Locate the cell with the specified text and output its [X, Y] center coordinate. 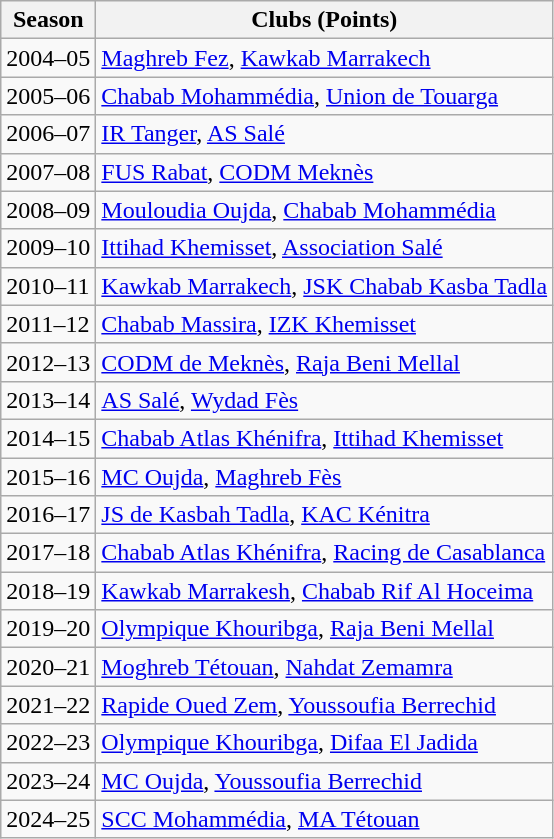
2022–23 [48, 743]
2008–09 [48, 210]
Chabab Mohammédia, Union de Touarga [324, 96]
CODM de Meknès, Raja Beni Mellal [324, 362]
2019–20 [48, 629]
2013–14 [48, 400]
Chabab Massira, IZK Khemisset [324, 324]
Olympique Khouribga, Raja Beni Mellal [324, 629]
Season [48, 20]
Kawkab Marrakesh, Chabab Rif Al Hoceima [324, 591]
SCC Mohammédia, MA Tétouan [324, 819]
2020–21 [48, 667]
2006–07 [48, 134]
Ittihad Khemisset, Association Salé [324, 248]
Clubs (Points) [324, 20]
Chabab Atlas Khénifra, Ittihad Khemisset [324, 438]
Olympique Khouribga, Difaa El Jadida [324, 743]
2021–22 [48, 705]
JS de Kasbah Tadla, KAC Kénitra [324, 515]
FUS Rabat, CODM Meknès [324, 172]
2016–17 [48, 515]
Rapide Oued Zem, Youssoufia Berrechid [324, 705]
Mouloudia Oujda, Chabab Mohammédia [324, 210]
2023–24 [48, 781]
2011–12 [48, 324]
2017–18 [48, 553]
2014–15 [48, 438]
IR Tanger, AS Salé [324, 134]
2005–06 [48, 96]
MC Oujda, Maghreb Fès [324, 477]
2004–05 [48, 58]
2009–10 [48, 248]
MC Oujda, Youssoufia Berrechid [324, 781]
Chabab Atlas Khénifra, Racing de Casablanca [324, 553]
2015–16 [48, 477]
2018–19 [48, 591]
2024–25 [48, 819]
Maghreb Fez, Kawkab Marrakech [324, 58]
2012–13 [48, 362]
Kawkab Marrakech, JSK Chabab Kasba Tadla [324, 286]
AS Salé, Wydad Fès [324, 400]
2007–08 [48, 172]
2010–11 [48, 286]
Moghreb Tétouan, Nahdat Zemamra [324, 667]
